Search for the cell housing the specified text and yield its [X, Y] center coordinate. 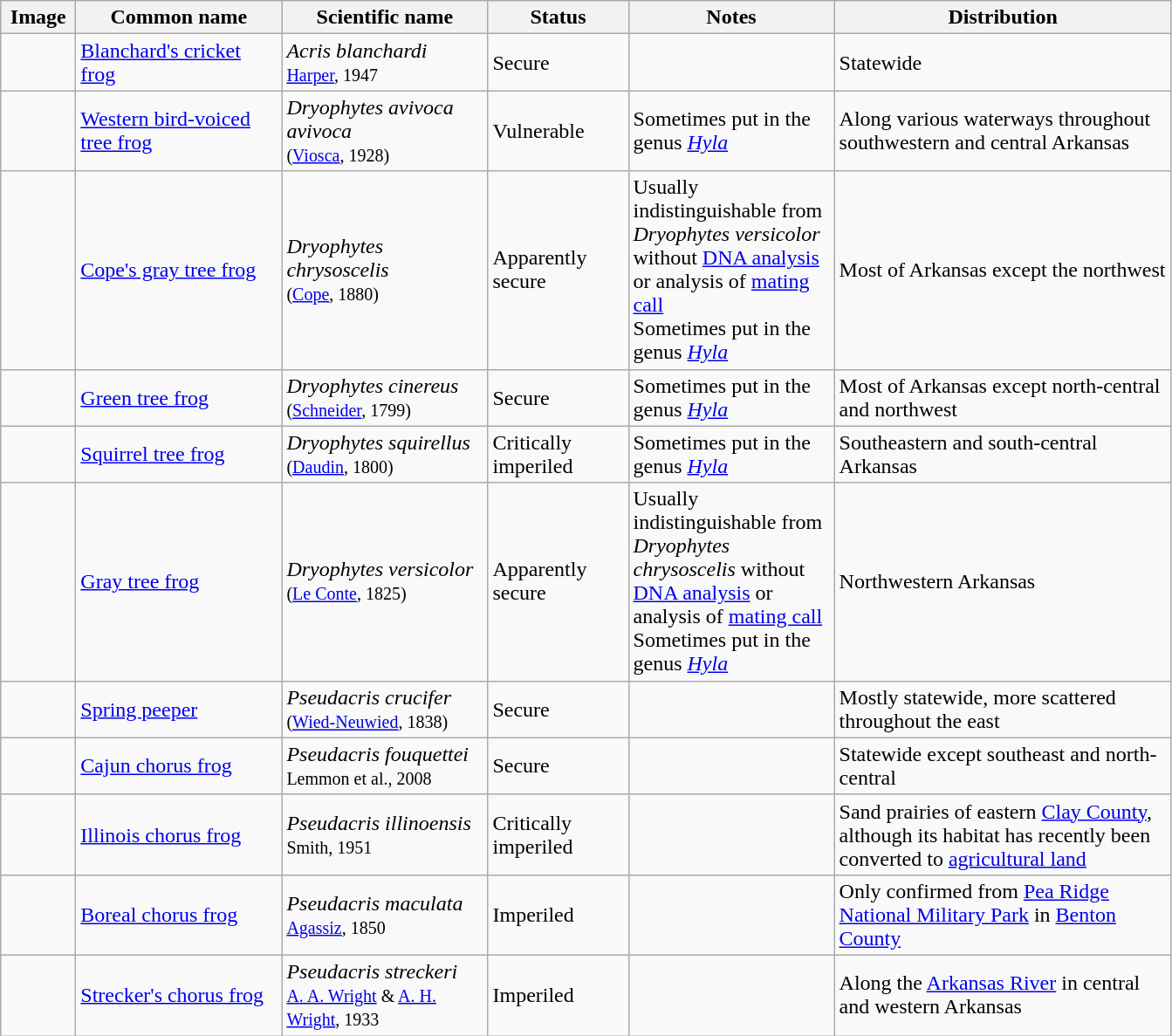
Scientific name [385, 17]
Dryophytes avivoca avivoca(Viosca, 1928) [385, 131]
Pseudacris crucifer(Wied-Neuwied, 1838) [385, 709]
Status [559, 17]
Acris blanchardiHarper, 1947 [385, 63]
Vulnerable [559, 131]
Boreal chorus frog [179, 915]
Dryophytes squirellus(Daudin, 1800) [385, 454]
Along the Arkansas River in central and western Arkansas [1003, 995]
Spring peeper [179, 709]
Usually indistinguishable from Dryophytes chrysoscelis without DNA analysis or analysis of mating callSometimes put in the genus Hyla [731, 581]
Along various waterways throughout southwestern and central Arkansas [1003, 131]
Strecker's chorus frog [179, 995]
Only confirmed from Pea Ridge National Military Park in Benton County [1003, 915]
Illinois chorus frog [179, 834]
Pseudacris fouquetteiLemmon et al., 2008 [385, 766]
Northwestern Arkansas [1003, 581]
Dryophytes versicolor(Le Conte, 1825) [385, 581]
Western bird-voiced tree frog [179, 131]
Distribution [1003, 17]
Most of Arkansas except the northwest [1003, 271]
Pseudacris maculataAgassiz, 1850 [385, 915]
Statewide except southeast and north-central [1003, 766]
Cajun chorus frog [179, 766]
Dryophytes cinereus(Schneider, 1799) [385, 398]
Blanchard's cricket frog [179, 63]
Statewide [1003, 63]
Southeastern and south-central Arkansas [1003, 454]
Dryophytes chrysoscelis(Cope, 1880) [385, 271]
Sand prairies of eastern Clay County, although its habitat has recently been converted to agricultural land [1003, 834]
Mostly statewide, more scattered throughout the east [1003, 709]
Usually indistinguishable from Dryophytes versicolor without DNA analysis or analysis of mating callSometimes put in the genus Hyla [731, 271]
Gray tree frog [179, 581]
Image [38, 17]
Pseudacris illinoensisSmith, 1951 [385, 834]
Pseudacris streckeriA. A. Wright & A. H. Wright, 1933 [385, 995]
Most of Arkansas except north-central and northwest [1003, 398]
Green tree frog [179, 398]
Notes [731, 17]
Cope's gray tree frog [179, 271]
Common name [179, 17]
Squirrel tree frog [179, 454]
